For the text-containing cell, return its midpoint in (X, Y) coordinate format. 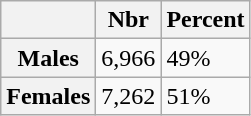
6,966 (128, 58)
49% (206, 58)
7,262 (128, 96)
Nbr (128, 20)
Males (48, 58)
Females (48, 96)
51% (206, 96)
Percent (206, 20)
